Provide the (x, y) coordinate of the cell's center where the given text is located.  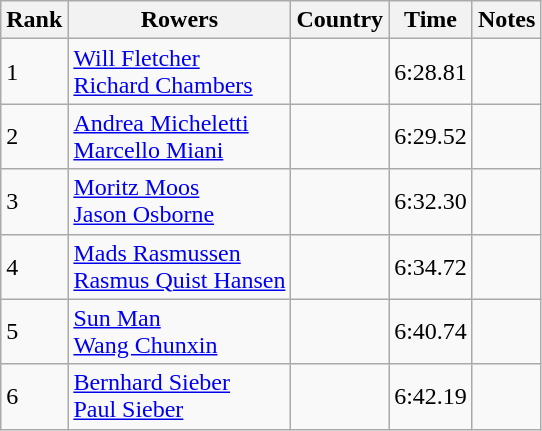
6 (34, 396)
6:28.81 (431, 72)
Rank (34, 20)
Time (431, 20)
1 (34, 72)
6:32.30 (431, 202)
Country (340, 20)
Bernhard SieberPaul Sieber (180, 396)
6:29.52 (431, 136)
Rowers (180, 20)
3 (34, 202)
Will FletcherRichard Chambers (180, 72)
4 (34, 266)
Sun ManWang Chunxin (180, 332)
6:34.72 (431, 266)
Andrea MichelettiMarcello Miani (180, 136)
Moritz MoosJason Osborne (180, 202)
5 (34, 332)
6:42.19 (431, 396)
2 (34, 136)
Mads RasmussenRasmus Quist Hansen (180, 266)
6:40.74 (431, 332)
Notes (506, 20)
